Locate the cell with the specified text and output its [X, Y] center coordinate. 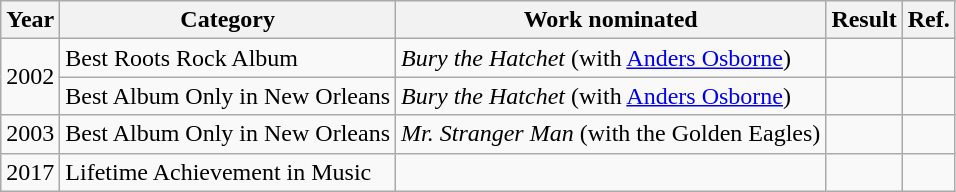
Best Roots Rock Album [228, 58]
2017 [30, 172]
2003 [30, 134]
Category [228, 20]
Result [864, 20]
Mr. Stranger Man (with the Golden Eagles) [611, 134]
Ref. [928, 20]
Year [30, 20]
Work nominated [611, 20]
2002 [30, 77]
Lifetime Achievement in Music [228, 172]
